Determine the [x, y] coordinate at the center of the cell enclosing the given text.  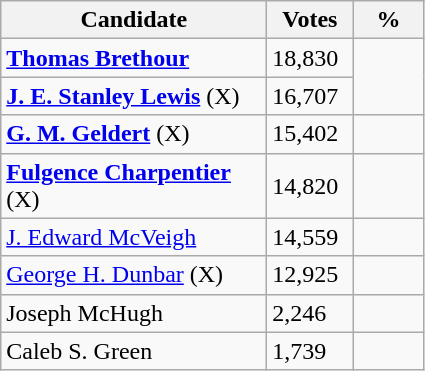
2,246 [310, 313]
12,925 [310, 275]
Joseph McHugh [134, 313]
George H. Dunbar (X) [134, 275]
G. M. Geldert (X) [134, 134]
Caleb S. Green [134, 351]
J. E. Stanley Lewis (X) [134, 96]
Votes [310, 20]
16,707 [310, 96]
J. Edward McVeigh [134, 237]
% [388, 20]
1,739 [310, 351]
Thomas Brethour [134, 58]
14,820 [310, 186]
15,402 [310, 134]
Candidate [134, 20]
18,830 [310, 58]
Fulgence Charpentier (X) [134, 186]
14,559 [310, 237]
